From the cell containing the given text, extract its center point as (x, y) coordinate. 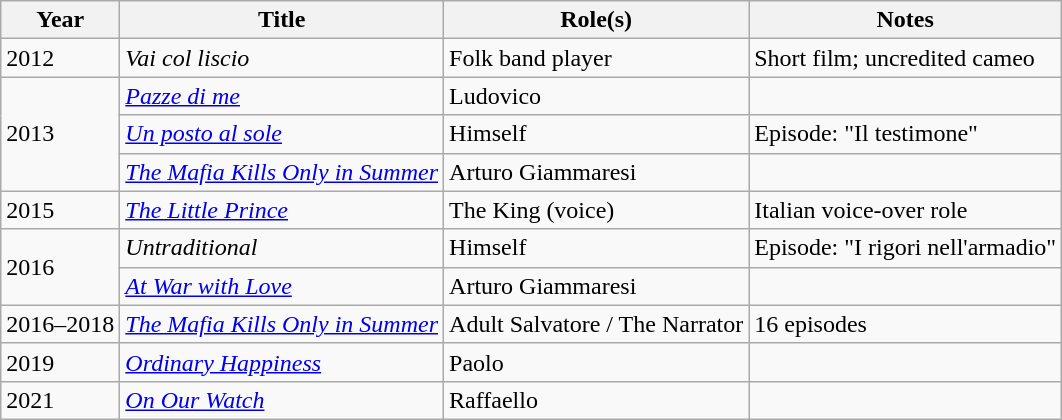
Adult Salvatore / The Narrator (596, 324)
2015 (60, 210)
2013 (60, 134)
Episode: "I rigori nell'armadio" (906, 248)
The King (voice) (596, 210)
2012 (60, 58)
Pazze di me (282, 96)
2016 (60, 267)
Paolo (596, 362)
Role(s) (596, 20)
Italian voice-over role (906, 210)
16 episodes (906, 324)
Notes (906, 20)
The Little Prince (282, 210)
2021 (60, 400)
Ludovico (596, 96)
Episode: "Il testimone" (906, 134)
Title (282, 20)
Raffaello (596, 400)
Un posto al sole (282, 134)
Short film; uncredited cameo (906, 58)
On Our Watch (282, 400)
At War with Love (282, 286)
Folk band player (596, 58)
Untraditional (282, 248)
Vai col liscio (282, 58)
2016–2018 (60, 324)
2019 (60, 362)
Ordinary Happiness (282, 362)
Year (60, 20)
